Find where the given text appears and provide that cell's center as (X, Y) coordinate. 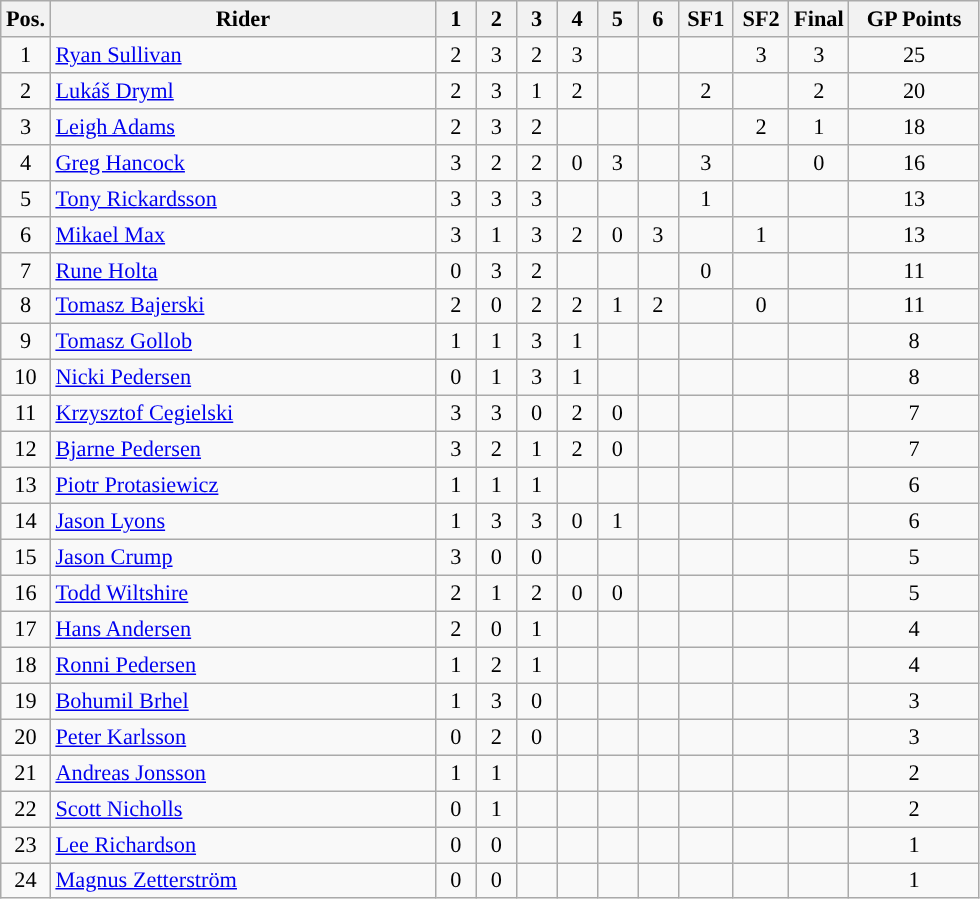
Lukáš Dryml (242, 90)
Pos. (26, 19)
12 (26, 450)
Tony Rickardsson (242, 198)
17 (26, 629)
Tomasz Gollob (242, 342)
SF2 (760, 19)
Leigh Adams (242, 126)
10 (26, 378)
25 (914, 55)
21 (26, 773)
Krzysztof Cegielski (242, 414)
Piotr Protasiewicz (242, 485)
Ronni Pedersen (242, 665)
Jason Crump (242, 557)
Ryan Sullivan (242, 55)
23 (26, 844)
Lee Richardson (242, 844)
Todd Wiltshire (242, 593)
Andreas Jonsson (242, 773)
Greg Hancock (242, 162)
Bohumil Brhel (242, 701)
Mikael Max (242, 234)
SF1 (706, 19)
Jason Lyons (242, 521)
Nicki Pedersen (242, 378)
22 (26, 809)
Peter Karlsson (242, 737)
15 (26, 557)
9 (26, 342)
Magnus Zetterström (242, 880)
19 (26, 701)
Bjarne Pedersen (242, 450)
14 (26, 521)
GP Points (914, 19)
Scott Nicholls (242, 809)
Rider (242, 19)
Hans Andersen (242, 629)
Rune Holta (242, 270)
24 (26, 880)
Final (819, 19)
Tomasz Bajerski (242, 306)
